Extract the [x, y] coordinate from the center of the cell holding the provided text.  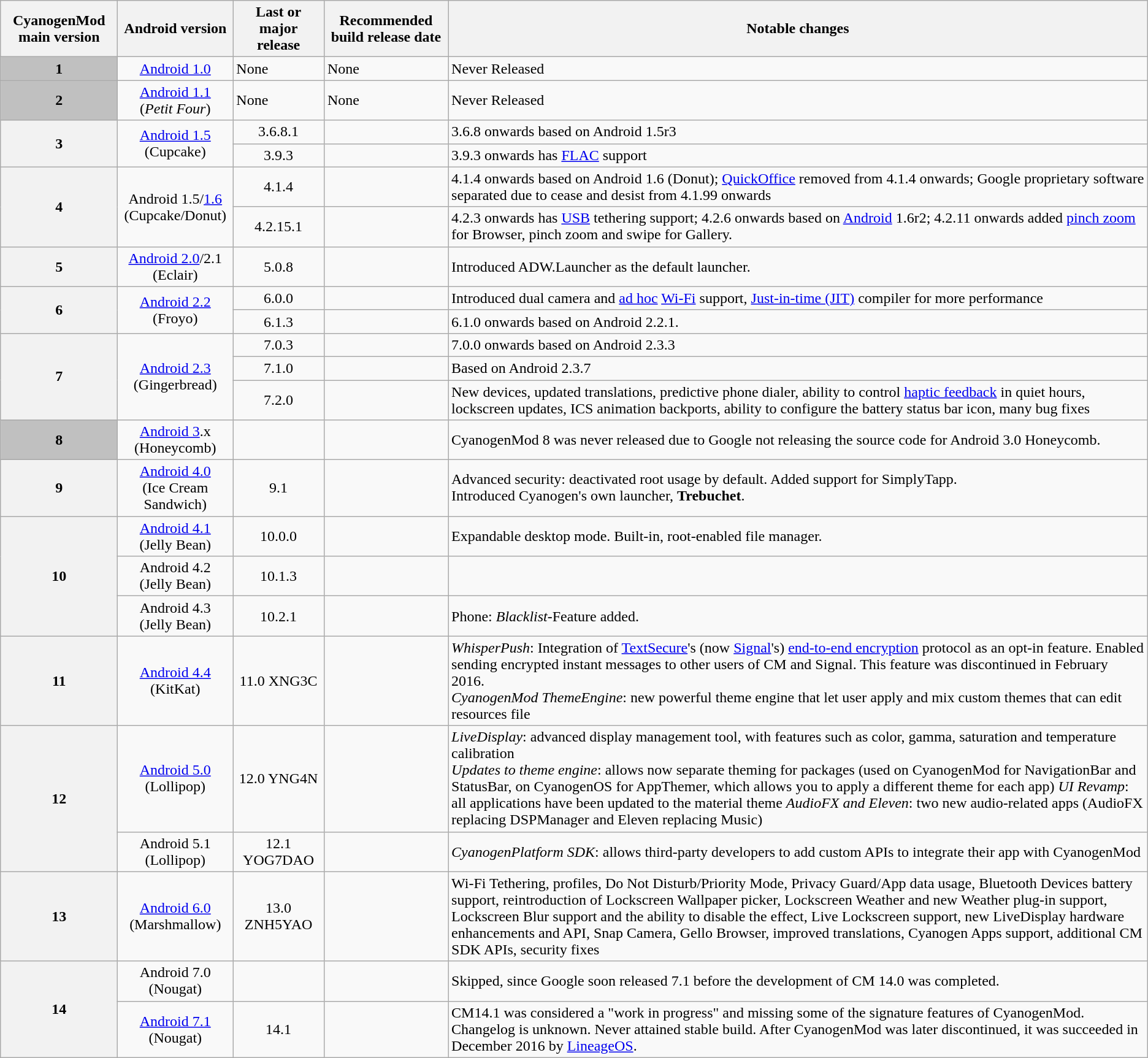
Android 4.4(KitKat) [175, 681]
Android 1.5/1.6(Cupcake/Donut) [175, 207]
3 [59, 144]
7.2.0 [278, 400]
Android 1.0 [175, 69]
12 [59, 799]
10 [59, 577]
Android 4.1(Jelly Bean) [175, 536]
12.0 YNG4N [278, 779]
Android 4.0(Ice Cream Sandwich) [175, 488]
4.2.15.1 [278, 227]
6.0.0 [278, 298]
4.1.4 [278, 186]
3.6.8.1 [278, 132]
Last or major release [278, 29]
6 [59, 310]
3.6.8 onwards based on Android 1.5r3 [798, 132]
10.2.1 [278, 616]
Android 6.0(Marshmallow) [175, 916]
2 [59, 101]
14.1 [278, 1029]
9 [59, 488]
Android 5.1(Lollipop) [175, 851]
Android 2.2(Froyo) [175, 310]
7.1.0 [278, 368]
Introduced dual camera and ad hoc Wi-Fi support, Just-in-time (JIT) compiler for more performance [798, 298]
7 [59, 377]
Android 7.0(Nougat) [175, 981]
9.1 [278, 488]
Advanced security: deactivated root usage by default. Added support for SimplyTapp.Introduced Cyanogen's own launcher, Trebuchet. [798, 488]
Notable changes [798, 29]
Android 7.1(Nougat) [175, 1029]
Android 2.0/2.1(Eclair) [175, 266]
Android 1.5(Cupcake) [175, 144]
Android 4.2(Jelly Bean) [175, 577]
Android 2.3(Gingerbread) [175, 377]
Introduced ADW.Launcher as the default launcher. [798, 266]
Android version [175, 29]
14 [59, 1010]
8 [59, 440]
7.0.3 [278, 345]
7.0.0 onwards based on Android 2.3.3 [798, 345]
6.1.3 [278, 321]
CyanogenPlatform SDK: allows third-party developers to add custom APIs to integrate their app with CyanogenMod [798, 851]
1 [59, 69]
Android 4.3(Jelly Bean) [175, 616]
11 [59, 681]
CyanogenMod 8 was never released due to Google not releasing the source code for Android 3.0 Honeycomb. [798, 440]
CyanogenMod main version [59, 29]
5.0.8 [278, 266]
Android 3.x(Honeycomb) [175, 440]
5 [59, 266]
Expandable desktop mode. Built-in, root-enabled file manager. [798, 536]
Android 1.1(Petit Four) [175, 101]
4 [59, 207]
Recommended build release date [386, 29]
3.9.3 onwards has FLAC support [798, 155]
12.1 YOG7DAO [278, 851]
3.9.3 [278, 155]
Skipped, since Google soon released 7.1 before the development of CM 14.0 was completed. [798, 981]
Android 5.0(Lollipop) [175, 779]
10.0.0 [278, 536]
13.0 ZNH5YAO [278, 916]
10.1.3 [278, 577]
6.1.0 onwards based on Android 2.2.1. [798, 321]
11.0 XNG3C [278, 681]
Phone: Blacklist-Feature added. [798, 616]
13 [59, 916]
Based on Android 2.3.7 [798, 368]
